Identify which cell holds the provided text, then report its (X, Y) central coordinate. 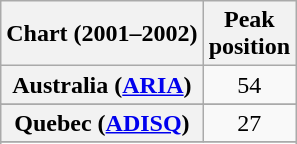
Chart (2001–2002) (102, 34)
Peakposition (249, 34)
54 (249, 85)
Australia (ARIA) (102, 85)
Quebec (ADISQ) (102, 123)
27 (249, 123)
